Identify which cell holds the provided text, then report its [x, y] central coordinate. 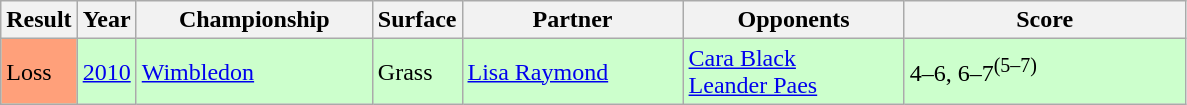
Result [39, 20]
2010 [106, 72]
Lisa Raymond [572, 72]
Year [106, 20]
Partner [572, 20]
Surface [417, 20]
Loss [39, 72]
Cara Black Leander Paes [794, 72]
Wimbledon [254, 72]
Championship [254, 20]
Score [1044, 20]
Opponents [794, 20]
4–6, 6–7(5–7) [1044, 72]
Grass [417, 72]
